Provide the (x, y) coordinate of the cell's center where the given text is located.  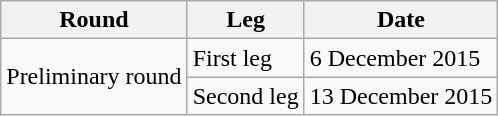
Second leg (246, 96)
First leg (246, 58)
Date (401, 20)
13 December 2015 (401, 96)
6 December 2015 (401, 58)
Round (94, 20)
Leg (246, 20)
Preliminary round (94, 77)
